Find where the given text appears and provide that cell's center as (X, Y) coordinate. 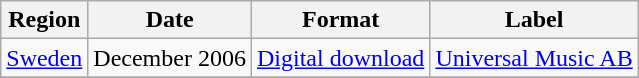
Digital download (340, 58)
Date (170, 20)
Format (340, 20)
Label (534, 20)
December 2006 (170, 58)
Universal Music AB (534, 58)
Sweden (44, 58)
Region (44, 20)
